From the cell containing the given text, extract its center point as [X, Y] coordinate. 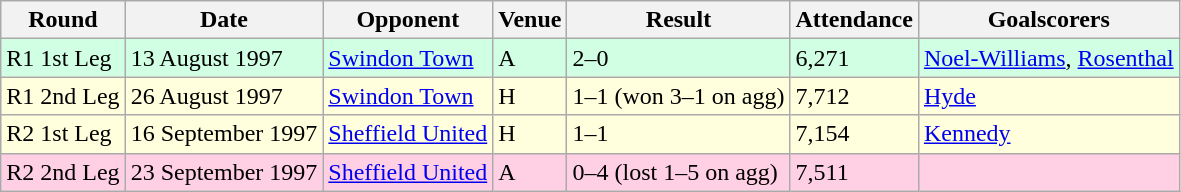
6,271 [854, 58]
Goalscorers [1048, 20]
1–1 (won 3–1 on agg) [678, 96]
7,712 [854, 96]
23 September 1997 [224, 172]
R2 1st Leg [63, 134]
R1 1st Leg [63, 58]
1–1 [678, 134]
7,154 [854, 134]
Kennedy [1048, 134]
Opponent [408, 20]
Date [224, 20]
Venue [530, 20]
26 August 1997 [224, 96]
Result [678, 20]
13 August 1997 [224, 58]
16 September 1997 [224, 134]
Hyde [1048, 96]
R1 2nd Leg [63, 96]
0–4 (lost 1–5 on agg) [678, 172]
R2 2nd Leg [63, 172]
Attendance [854, 20]
Round [63, 20]
2–0 [678, 58]
Noel-Williams, Rosenthal [1048, 58]
7,511 [854, 172]
